Search for the cell housing the specified text and yield its (X, Y) center coordinate. 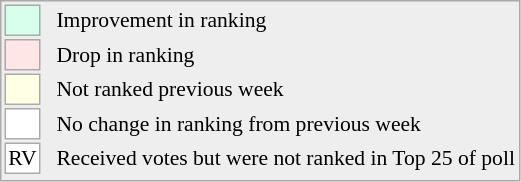
Improvement in ranking (286, 20)
RV (22, 158)
Received votes but were not ranked in Top 25 of poll (286, 158)
Not ranked previous week (286, 90)
No change in ranking from previous week (286, 124)
Drop in ranking (286, 55)
